Detect which cell encompasses the target text, then output its [X, Y] center coordinate. 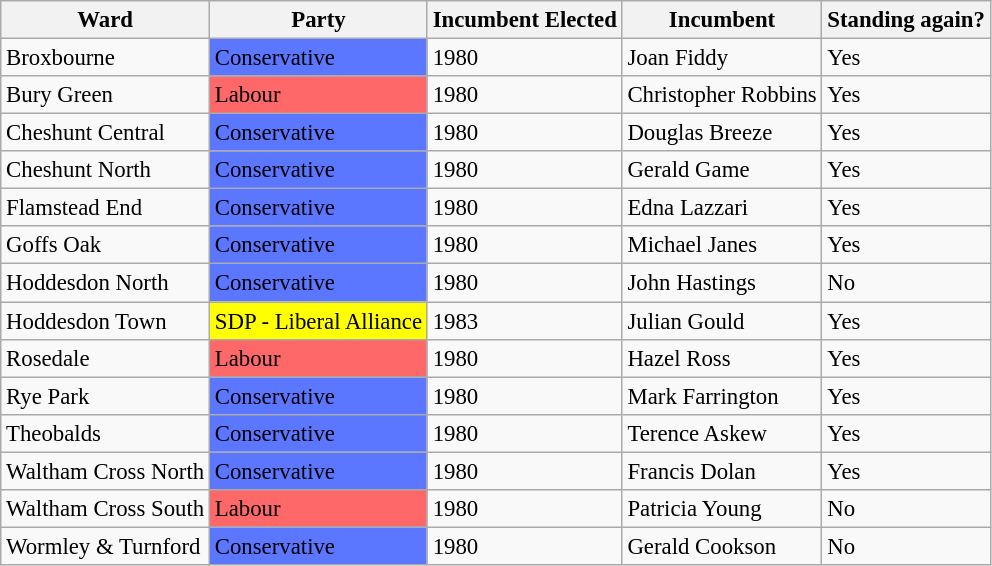
Gerald Cookson [722, 546]
Broxbourne [106, 58]
Ward [106, 20]
Waltham Cross South [106, 509]
Hazel Ross [722, 358]
Hoddesdon Town [106, 321]
Terence Askew [722, 433]
Christopher Robbins [722, 95]
Patricia Young [722, 509]
Mark Farrington [722, 396]
SDP - Liberal Alliance [318, 321]
Goffs Oak [106, 245]
Rye Park [106, 396]
Flamstead End [106, 208]
1983 [524, 321]
Cheshunt North [106, 170]
Hoddesdon North [106, 283]
Joan Fiddy [722, 58]
Incumbent [722, 20]
Michael Janes [722, 245]
Francis Dolan [722, 471]
Julian Gould [722, 321]
Party [318, 20]
Waltham Cross North [106, 471]
Bury Green [106, 95]
Standing again? [906, 20]
Rosedale [106, 358]
Wormley & Turnford [106, 546]
Gerald Game [722, 170]
Edna Lazzari [722, 208]
Incumbent Elected [524, 20]
John Hastings [722, 283]
Theobalds [106, 433]
Douglas Breeze [722, 133]
Cheshunt Central [106, 133]
